Locate the cell with the specified text and output its [x, y] center coordinate. 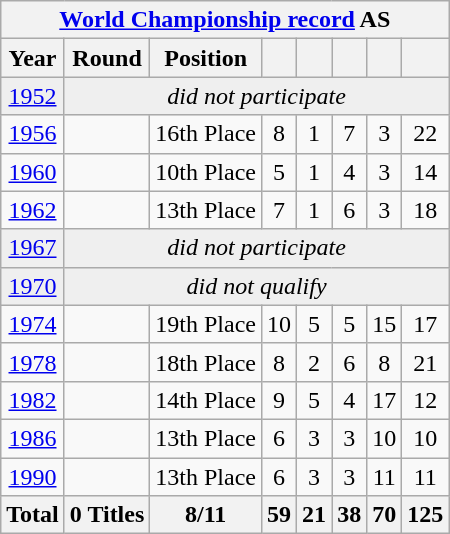
125 [426, 515]
70 [384, 515]
14th Place [206, 400]
1986 [33, 438]
1956 [33, 134]
2 [314, 362]
1952 [33, 96]
8/11 [206, 515]
Round [107, 58]
1960 [33, 172]
0 Titles [107, 515]
9 [280, 400]
18 [426, 210]
1978 [33, 362]
1962 [33, 210]
15 [384, 324]
1982 [33, 400]
18th Place [206, 362]
Position [206, 58]
10th Place [206, 172]
1974 [33, 324]
Year [33, 58]
1970 [33, 286]
did not qualify [256, 286]
38 [350, 515]
12 [426, 400]
14 [426, 172]
Total [33, 515]
59 [280, 515]
1967 [33, 248]
16th Place [206, 134]
22 [426, 134]
1990 [33, 477]
19th Place [206, 324]
World Championship record AS [225, 20]
